From the cell containing the given text, extract its center point as (X, Y) coordinate. 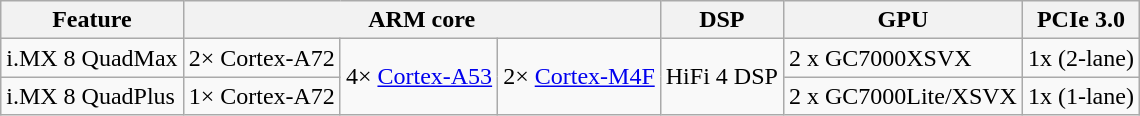
2× Cortex-M4F (580, 77)
2× Cortex-A72 (262, 58)
ARM core (422, 20)
DSP (722, 20)
i.MX 8 QuadMax (92, 58)
1x (2-lane) (1080, 58)
1x (1-lane) (1080, 96)
Feature (92, 20)
PCIe 3.0 (1080, 20)
1× Cortex-A72 (262, 96)
i.MX 8 QuadPlus (92, 96)
2 x GC7000XSVX (902, 58)
4× Cortex-A53 (418, 77)
2 x GC7000Lite/XSVX (902, 96)
HiFi 4 DSP (722, 77)
GPU (902, 20)
